Detect which cell encompasses the target text, then output its (x, y) center coordinate. 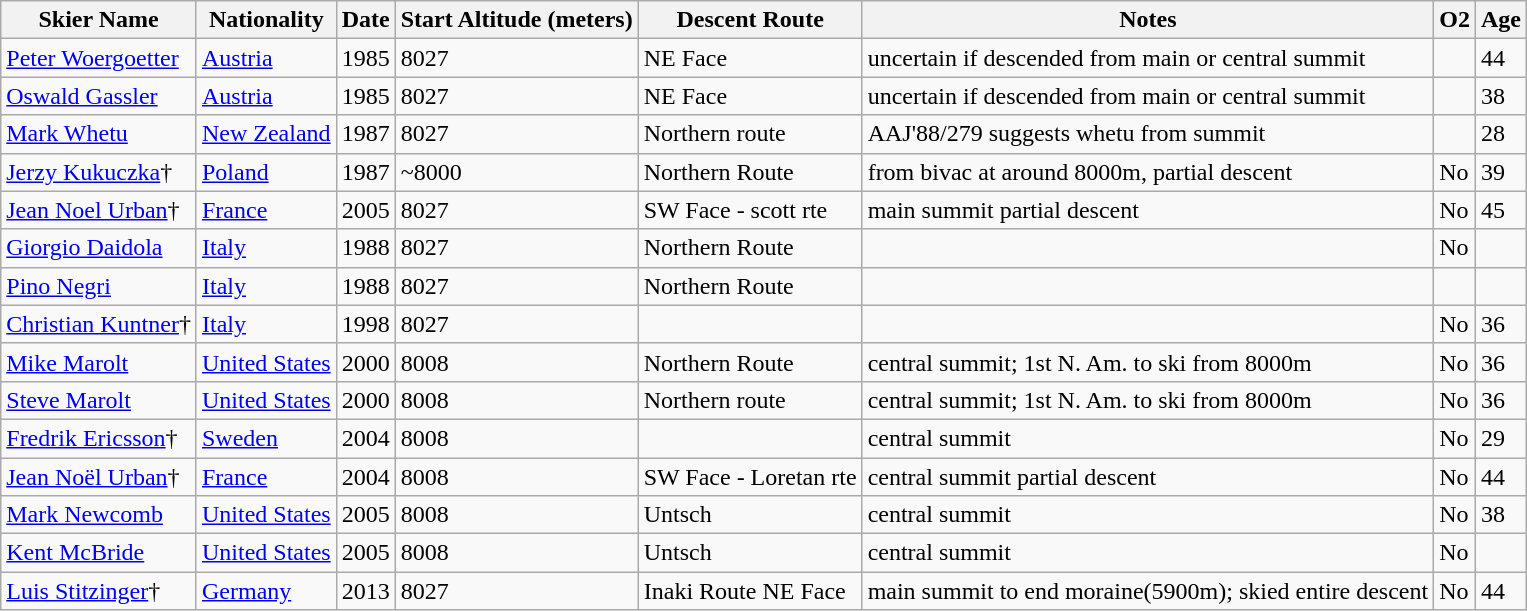
Peter Woergoetter (99, 58)
Germany (266, 591)
Christian Kuntner† (99, 324)
45 (1500, 210)
1998 (366, 324)
Skier Name (99, 20)
Fredrik Ericsson† (99, 438)
Mike Marolt (99, 362)
39 (1500, 172)
Jean Noël Urban† (99, 477)
28 (1500, 134)
SW Face - scott rte (750, 210)
central summit partial descent (1148, 477)
Date (366, 20)
Age (1500, 20)
Nationality (266, 20)
Mark Whetu (99, 134)
29 (1500, 438)
from bivac at around 8000m, partial descent (1148, 172)
Poland (266, 172)
main summit to end moraine(5900m); skied entire descent (1148, 591)
Jean Noel Urban† (99, 210)
New Zealand (266, 134)
Sweden (266, 438)
main summit partial descent (1148, 210)
O2 (1455, 20)
2013 (366, 591)
Pino Negri (99, 286)
Jerzy Kukuczka† (99, 172)
Inaki Route NE Face (750, 591)
SW Face - Loretan rte (750, 477)
Oswald Gassler (99, 96)
Kent McBride (99, 553)
Notes (1148, 20)
Giorgio Daidola (99, 248)
Start Altitude (meters) (516, 20)
Luis Stitzinger† (99, 591)
Mark Newcomb (99, 515)
Steve Marolt (99, 400)
AAJ'88/279 suggests whetu from summit (1148, 134)
~8000 (516, 172)
Descent Route (750, 20)
